Extract the [x, y] coordinate from the center of the cell holding the provided text.  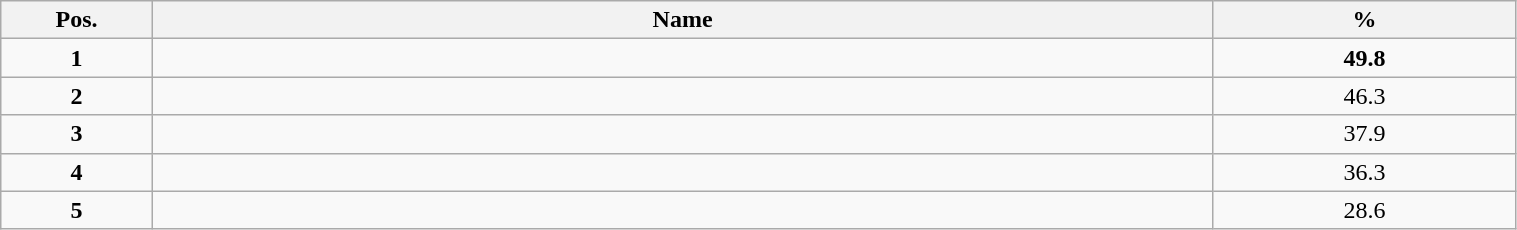
Pos. [77, 20]
4 [77, 172]
5 [77, 210]
% [1364, 20]
2 [77, 96]
3 [77, 134]
28.6 [1364, 210]
49.8 [1364, 58]
36.3 [1364, 172]
46.3 [1364, 96]
Name [682, 20]
1 [77, 58]
37.9 [1364, 134]
